Return the [x, y] coordinate for the center point of the cell that contains the specified text.  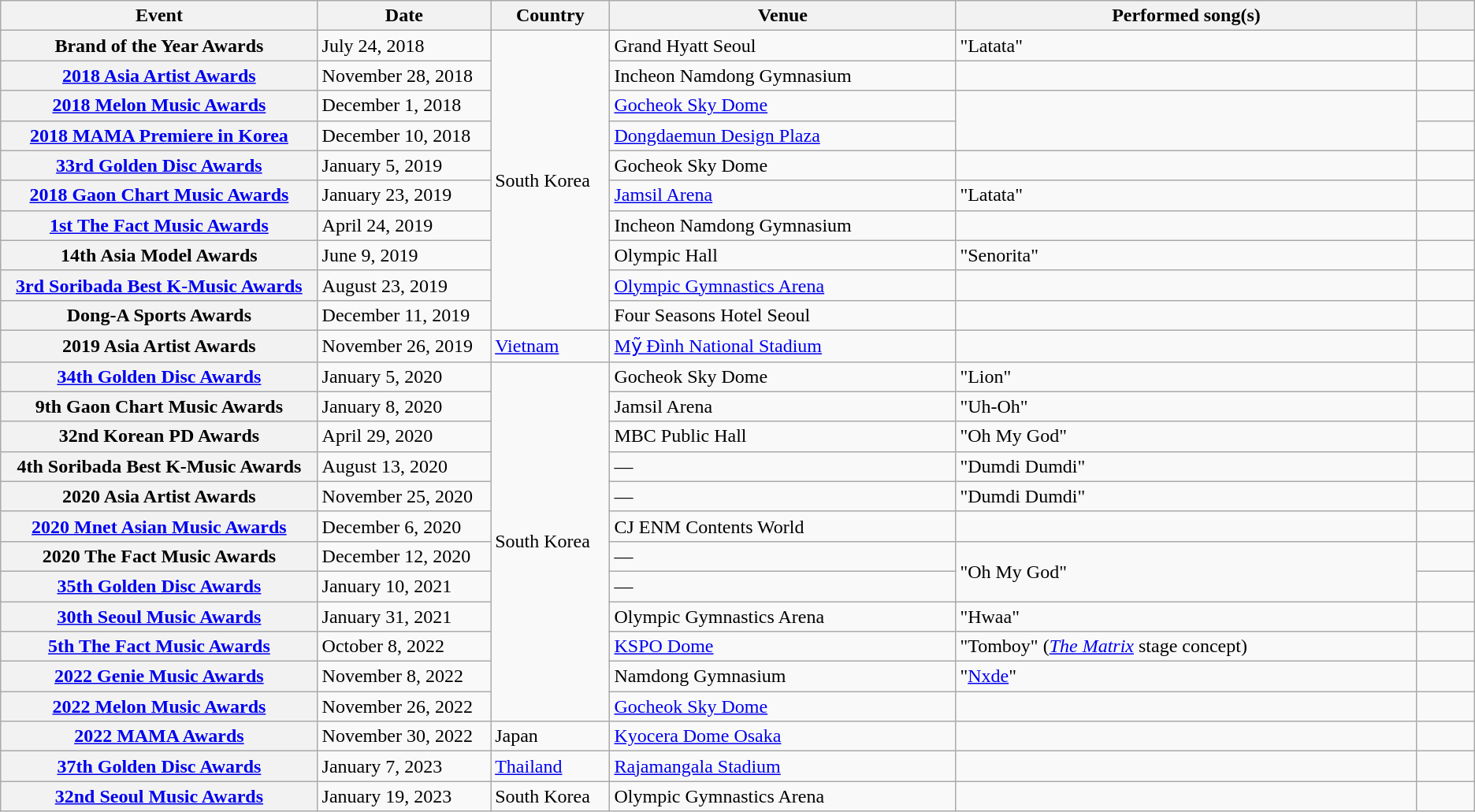
32nd Korean PD Awards [159, 436]
Mỹ Đình National Stadium [783, 346]
2019 Asia Artist Awards [159, 346]
5th The Fact Music Awards [159, 647]
Dong-A Sports Awards [159, 315]
Venue [783, 16]
Rajamangala Stadium [783, 766]
Vietnam [550, 346]
3rd Soribada Best K-Music Awards [159, 285]
2020 Asia Artist Awards [159, 496]
30th Seoul Music Awards [159, 617]
Olympic Hall [783, 255]
MBC Public Hall [783, 436]
November 25, 2020 [404, 496]
Kyocera Dome Osaka [783, 736]
August 13, 2020 [404, 466]
Date [404, 16]
Performed song(s) [1187, 16]
35th Golden Disc Awards [159, 586]
"Hwaa" [1187, 617]
1st The Fact Music Awards [159, 225]
November 26, 2019 [404, 346]
August 23, 2019 [404, 285]
2022 Melon Music Awards [159, 706]
2020 The Fact Music Awards [159, 556]
2020 Mnet Asian Music Awards [159, 526]
32nd Seoul Music Awards [159, 796]
November 30, 2022 [404, 736]
4th Soribada Best K-Music Awards [159, 466]
January 5, 2020 [404, 376]
"Tomboy" (The Matrix stage concept) [1187, 647]
December 6, 2020 [404, 526]
November 26, 2022 [404, 706]
Dongdaemun Design Plaza [783, 135]
April 29, 2020 [404, 436]
November 8, 2022 [404, 677]
December 10, 2018 [404, 135]
34th Golden Disc Awards [159, 376]
January 23, 2019 [404, 195]
Thailand [550, 766]
July 24, 2018 [404, 46]
April 24, 2019 [404, 225]
January 19, 2023 [404, 796]
2018 MAMA Premiere in Korea [159, 135]
December 11, 2019 [404, 315]
9th Gaon Chart Music Awards [159, 406]
January 5, 2019 [404, 165]
January 8, 2020 [404, 406]
December 1, 2018 [404, 106]
January 7, 2023 [404, 766]
2018 Asia Artist Awards [159, 76]
"Senorita" [1187, 255]
2022 MAMA Awards [159, 736]
October 8, 2022 [404, 647]
Country [550, 16]
2018 Melon Music Awards [159, 106]
Japan [550, 736]
June 9, 2019 [404, 255]
37th Golden Disc Awards [159, 766]
November 28, 2018 [404, 76]
Four Seasons Hotel Seoul [783, 315]
"Uh-Oh" [1187, 406]
January 10, 2021 [404, 586]
33rd Golden Disc Awards [159, 165]
December 12, 2020 [404, 556]
CJ ENM Contents World [783, 526]
2018 Gaon Chart Music Awards [159, 195]
Namdong Gymnasium [783, 677]
Event [159, 16]
KSPO Dome [783, 647]
January 31, 2021 [404, 617]
Grand Hyatt Seoul [783, 46]
"Lion" [1187, 376]
2022 Genie Music Awards [159, 677]
"Nxde" [1187, 677]
Brand of the Year Awards [159, 46]
14th Asia Model Awards [159, 255]
